Pinpoint the cell where the given text exists, returning its [x, y] midpoint coordinate. 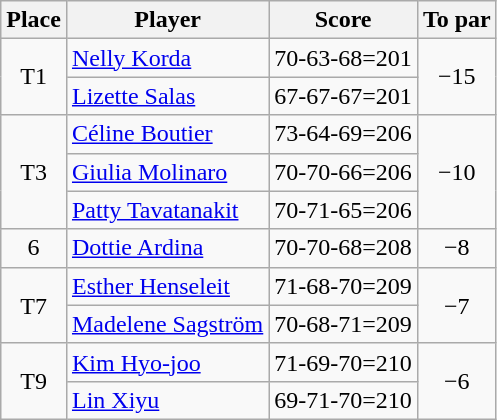
Dottie Ardina [167, 248]
T3 [34, 172]
−10 [456, 172]
−15 [456, 77]
Place [34, 20]
Player [167, 20]
70-70-68=208 [344, 248]
−8 [456, 248]
Giulia Molinaro [167, 172]
70-63-68=201 [344, 58]
67-67-67=201 [344, 96]
Esther Henseleit [167, 286]
69-71-70=210 [344, 400]
Patty Tavatanakit [167, 210]
T9 [34, 381]
−6 [456, 381]
70-68-71=209 [344, 324]
73-64-69=206 [344, 134]
Madelene Sagström [167, 324]
T1 [34, 77]
Céline Boutier [167, 134]
T7 [34, 305]
Lizette Salas [167, 96]
Score [344, 20]
To par [456, 20]
6 [34, 248]
−7 [456, 305]
Nelly Korda [167, 58]
71-69-70=210 [344, 362]
Lin Xiyu [167, 400]
70-70-66=206 [344, 172]
71-68-70=209 [344, 286]
Kim Hyo-joo [167, 362]
70-71-65=206 [344, 210]
